Pinpoint the cell where the given text exists, returning its [X, Y] midpoint coordinate. 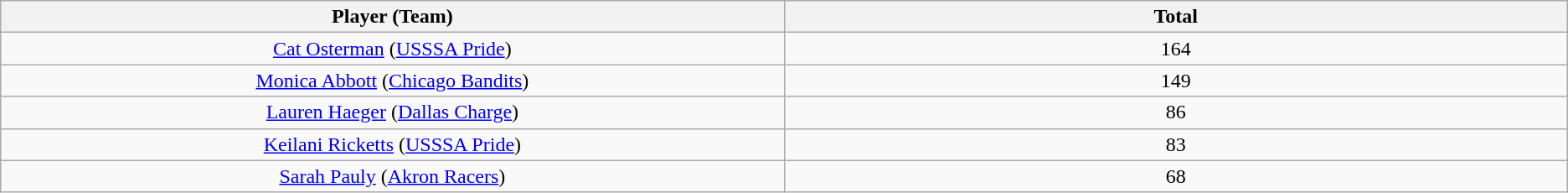
Sarah Pauly (Akron Racers) [392, 176]
149 [1176, 81]
83 [1176, 144]
86 [1176, 112]
Total [1176, 17]
Player (Team) [392, 17]
68 [1176, 176]
Lauren Haeger (Dallas Charge) [392, 112]
Keilani Ricketts (USSSA Pride) [392, 144]
164 [1176, 49]
Monica Abbott (Chicago Bandits) [392, 81]
Cat Osterman (USSSA Pride) [392, 49]
